Provide the [x, y] coordinate of the cell's center where the given text is located.  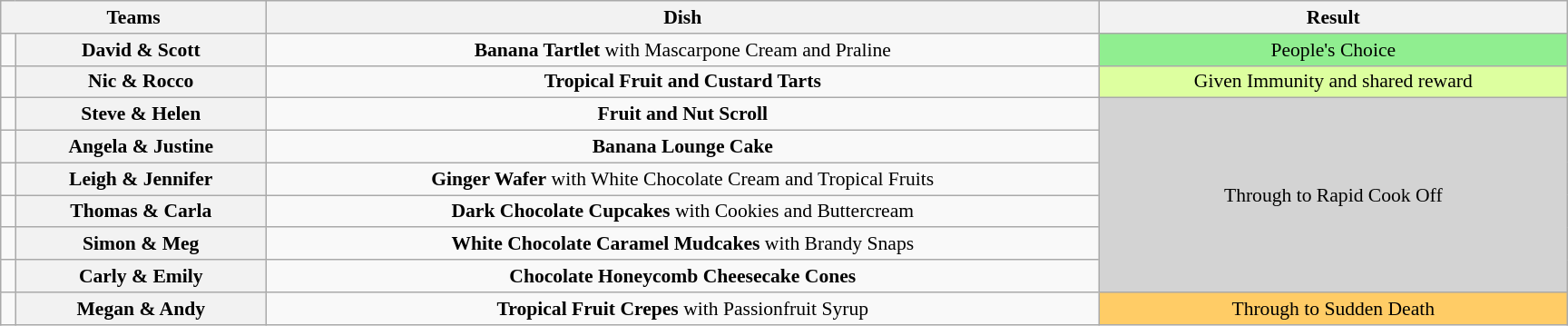
Through to Sudden Death [1333, 308]
People's Choice [1333, 49]
Carly & Emily [141, 276]
Result [1333, 17]
Steve & Helen [141, 114]
Through to Rapid Cook Off [1333, 195]
Given Immunity and shared reward [1333, 82]
David & Scott [141, 49]
Simon & Meg [141, 243]
Nic & Rocco [141, 82]
Leigh & Jennifer [141, 179]
Dish [682, 17]
Ginger Wafer with White Chocolate Cream and Tropical Fruits [682, 179]
Chocolate Honeycomb Cheesecake Cones [682, 276]
Fruit and Nut Scroll [682, 114]
Dark Chocolate Cupcakes with Cookies and Buttercream [682, 211]
Thomas & Carla [141, 211]
White Chocolate Caramel Mudcakes with Brandy Snaps [682, 243]
Banana Lounge Cake [682, 146]
Tropical Fruit Crepes with Passionfruit Syrup [682, 308]
Banana Tartlet with Mascarpone Cream and Praline [682, 49]
Angela & Justine [141, 146]
Tropical Fruit and Custard Tarts [682, 82]
Megan & Andy [141, 308]
Teams [134, 17]
